Locate the cell with the specified text and output its [X, Y] center coordinate. 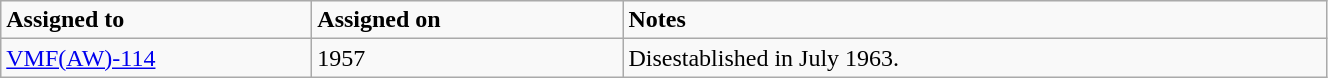
Notes [975, 20]
Disestablished in July 1963. [975, 58]
1957 [468, 58]
VMF(AW)-114 [156, 58]
Assigned on [468, 20]
Assigned to [156, 20]
